Output the [X, Y] coordinate of the center of the cell containing the given text.  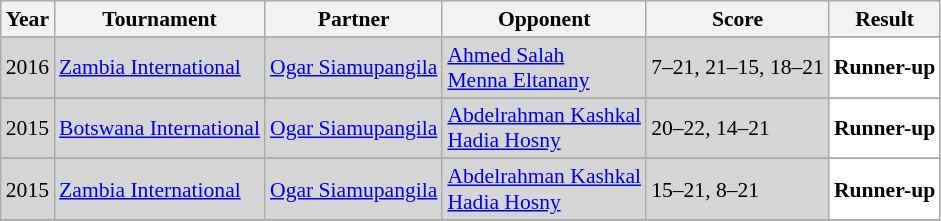
2016 [28, 68]
Score [738, 19]
Opponent [544, 19]
15–21, 8–21 [738, 190]
Result [884, 19]
Botswana International [160, 128]
Year [28, 19]
Tournament [160, 19]
7–21, 21–15, 18–21 [738, 68]
Ahmed Salah Menna Eltanany [544, 68]
20–22, 14–21 [738, 128]
Partner [354, 19]
